Output the [X, Y] coordinate of the center of the cell containing the given text.  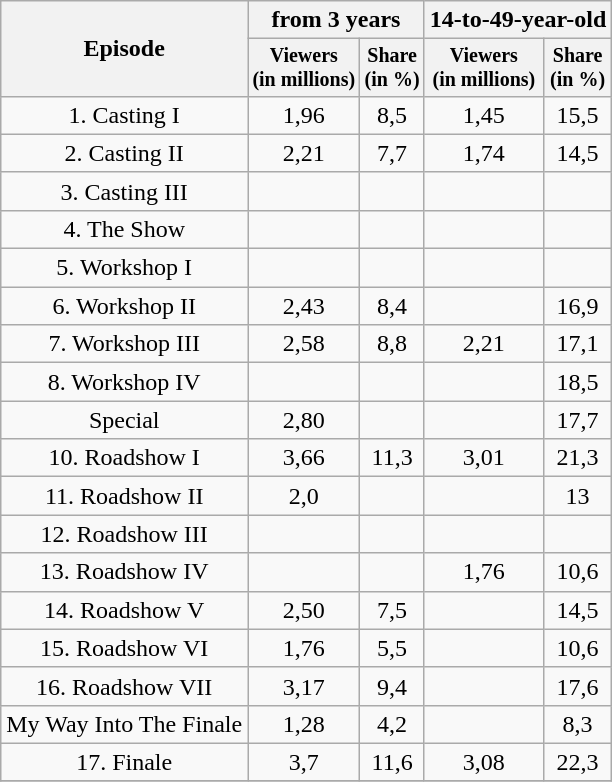
1. Casting I [124, 115]
14-to-49-year-old [518, 20]
3,17 [304, 686]
1,45 [484, 115]
3,01 [484, 458]
17,1 [577, 344]
My Way Into The Finale [124, 724]
22,3 [577, 762]
8. Workshop IV [124, 382]
16. Roadshow VII [124, 686]
1,96 [304, 115]
13 [577, 496]
3,7 [304, 762]
5. Workshop I [124, 268]
8,5 [392, 115]
8,8 [392, 344]
16,9 [577, 306]
9,4 [392, 686]
18,5 [577, 382]
7,7 [392, 153]
3,66 [304, 458]
2,58 [304, 344]
2,0 [304, 496]
11,6 [392, 762]
3. Casting III [124, 191]
from 3 years [336, 20]
2. Casting II [124, 153]
1,74 [484, 153]
14. Roadshow V [124, 610]
Episode [124, 49]
11,3 [392, 458]
21,3 [577, 458]
5,5 [392, 648]
4. The Show [124, 229]
Special [124, 420]
3,08 [484, 762]
7. Workshop III [124, 344]
2,80 [304, 420]
17,6 [577, 686]
17. Finale [124, 762]
10. Roadshow I [124, 458]
4,2 [392, 724]
17,7 [577, 420]
8,3 [577, 724]
7,5 [392, 610]
1,28 [304, 724]
2,50 [304, 610]
11. Roadshow II [124, 496]
8,4 [392, 306]
2,43 [304, 306]
6. Workshop II [124, 306]
12. Roadshow III [124, 534]
15,5 [577, 115]
15. Roadshow VI [124, 648]
13. Roadshow IV [124, 572]
